Output the (x, y) coordinate of the center of the cell containing the given text.  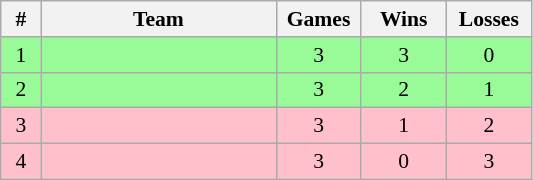
Wins (404, 19)
Team (158, 19)
Games (318, 19)
4 (21, 162)
# (21, 19)
Losses (488, 19)
